Search for the cell housing the specified text and yield its [x, y] center coordinate. 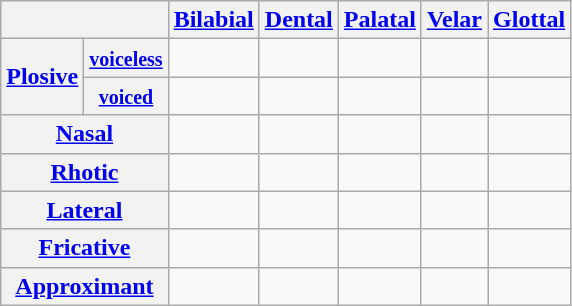
Lateral [84, 210]
Plosive [42, 77]
Palatal [380, 20]
Velar [454, 20]
Nasal [84, 134]
voiceless [126, 58]
Fricative [84, 248]
Bilabial [214, 20]
Rhotic [84, 172]
Glottal [530, 20]
Approximant [84, 286]
voiced [126, 96]
Dental [298, 20]
